Detect which cell encompasses the target text, then output its (x, y) center coordinate. 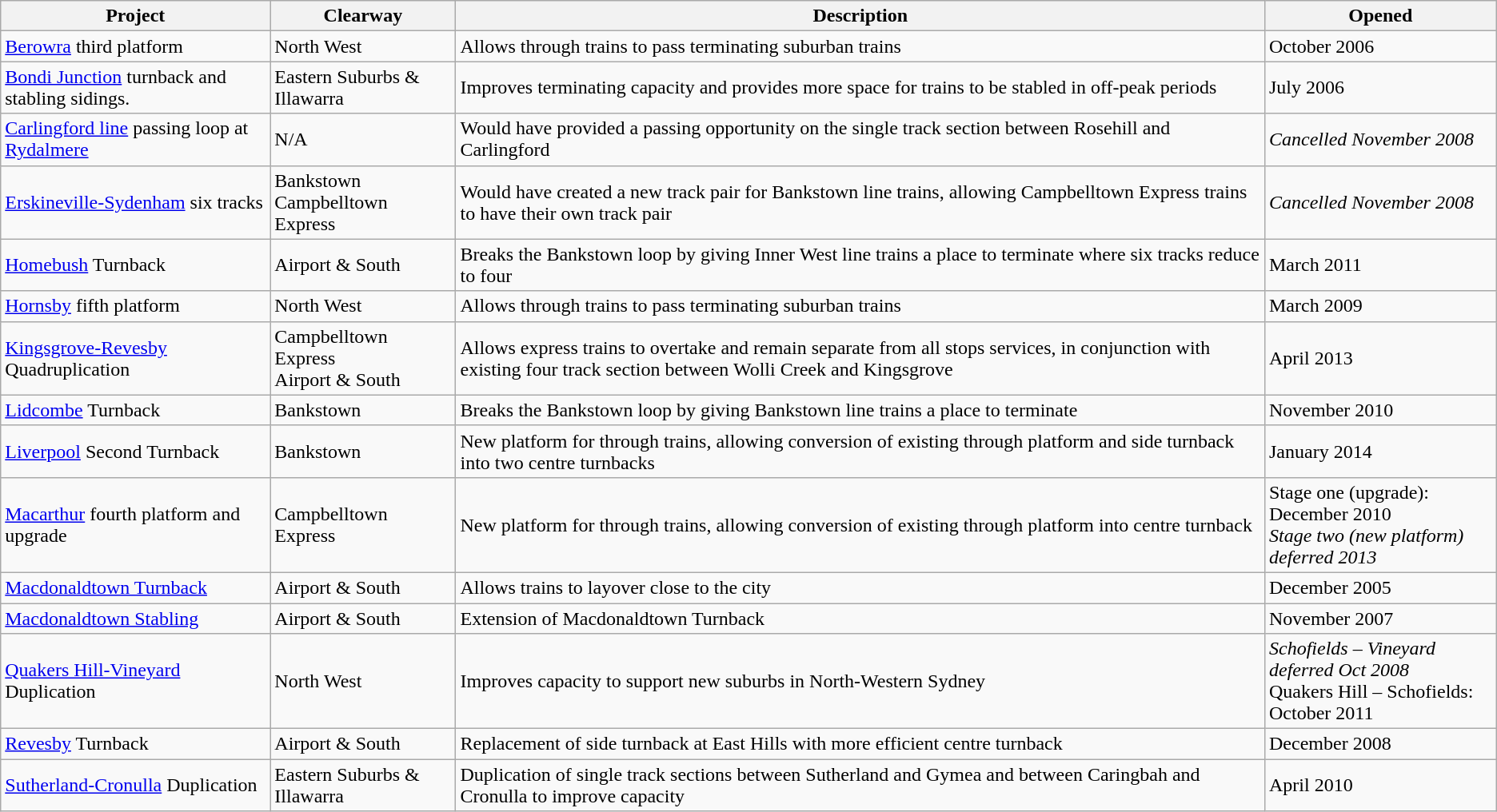
Breaks the Bankstown loop by giving Bankstown line trains a place to terminate (860, 410)
Macdonaldtown Stabling (136, 618)
July 2006 (1380, 88)
Improves terminating capacity and provides more space for trains to be stabled in off-peak periods (860, 88)
Would have provided a passing opportunity on the single track section between Rosehill and Carlingford (860, 139)
Homebush Turnback (136, 265)
New platform for through trains, allowing conversion of existing through platform and side turnback into two centre turnbacks (860, 451)
BankstownCampbelltown Express (363, 202)
Lidcombe Turnback (136, 410)
Clearway (363, 16)
Erskineville-Sydenham six tracks (136, 202)
Schofields – Vineyard deferred Oct 2008Quakers Hill – Schofields: October 2011 (1380, 681)
October 2006 (1380, 46)
Replacement of side turnback at East Hills with more efficient centre turnback (860, 744)
Improves capacity to support new suburbs in North-Western Sydney (860, 681)
Kingsgrove-Revesby Quadruplication (136, 358)
Liverpool Second Turnback (136, 451)
Would have created a new track pair for Bankstown line trains, allowing Campbelltown Express trains to have their own track pair (860, 202)
Sutherland-Cronulla Duplication (136, 785)
Description (860, 16)
New platform for through trains, allowing conversion of existing through platform into centre turnback (860, 524)
Revesby Turnback (136, 744)
April 2013 (1380, 358)
April 2010 (1380, 785)
Duplication of single track sections between Sutherland and Gymea and between Caringbah and Cronulla to improve capacity (860, 785)
Allows trains to layover close to the city (860, 587)
Macarthur fourth platform and upgrade (136, 524)
November 2010 (1380, 410)
Campbelltown ExpressAirport & South (363, 358)
Macdonaldtown Turnback (136, 587)
December 2005 (1380, 587)
Hornsby fifth platform (136, 306)
Quakers Hill-Vineyard Duplication (136, 681)
March 2011 (1380, 265)
December 2008 (1380, 744)
March 2009 (1380, 306)
N/A (363, 139)
January 2014 (1380, 451)
Berowra third platform (136, 46)
Extension of Macdonaldtown Turnback (860, 618)
Bondi Junction turnback and stabling sidings. (136, 88)
Project (136, 16)
Campbelltown Express (363, 524)
Opened (1380, 16)
November 2007 (1380, 618)
Carlingford line passing loop at Rydalmere (136, 139)
Stage one (upgrade): December 2010Stage two (new platform) deferred 2013 (1380, 524)
Breaks the Bankstown loop by giving Inner West line trains a place to terminate where six tracks reduce to four (860, 265)
